Find where the given text appears and provide that cell's center as [X, Y] coordinate. 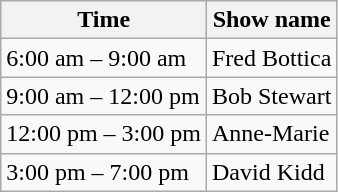
Anne-Marie [271, 134]
Bob Stewart [271, 96]
12:00 pm – 3:00 pm [104, 134]
Fred Bottica [271, 58]
Show name [271, 20]
David Kidd [271, 172]
Time [104, 20]
3:00 pm – 7:00 pm [104, 172]
9:00 am – 12:00 pm [104, 96]
6:00 am – 9:00 am [104, 58]
